Return the (x, y) coordinate for the center point of the cell that contains the specified text.  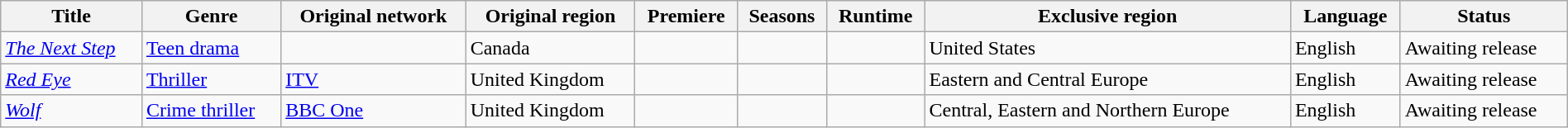
Red Eye (71, 79)
United States (1107, 48)
Original region (551, 17)
Premiere (686, 17)
Language (1345, 17)
Exclusive region (1107, 17)
Status (1484, 17)
Wolf (71, 111)
Crime thriller (211, 111)
Title (71, 17)
ITV (374, 79)
Original network (374, 17)
Canada (551, 48)
Thriller (211, 79)
Seasons (782, 17)
The Next Step (71, 48)
Runtime (875, 17)
Eastern and Central Europe (1107, 79)
Genre (211, 17)
Teen drama (211, 48)
BBC One (374, 111)
Central, Eastern and Northern Europe (1107, 111)
